Find where the given text appears and provide that cell's center as [X, Y] coordinate. 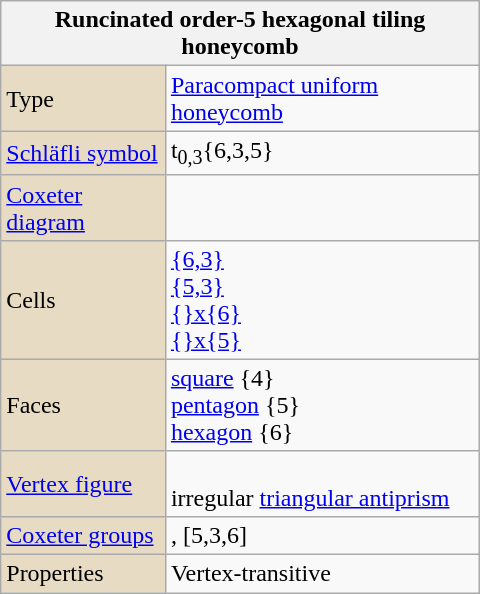
Runcinated order-5 hexagonal tiling honeycomb [240, 34]
Coxeter groups [84, 535]
t0,3{6,3,5} [322, 153]
Paracompact uniform honeycomb [322, 98]
Properties [84, 574]
Type [84, 98]
square {4}pentagon {5}hexagon {6} [322, 405]
Schläfli symbol [84, 153]
Coxeter diagram [84, 208]
Vertex figure [84, 484]
, [5,3,6] [322, 535]
irregular triangular antiprism [322, 484]
{6,3} {5,3} {}x{6} {}x{5} [322, 300]
Vertex-transitive [322, 574]
Faces [84, 405]
Cells [84, 300]
